Scan for the cell matching the given text and deliver its (X, Y) coordinate at center. 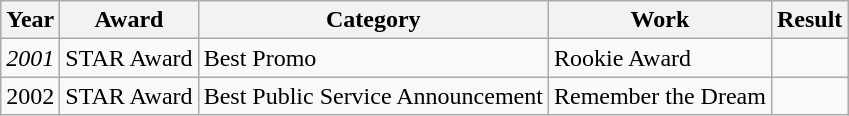
Best Public Service Announcement (373, 96)
Category (373, 20)
Work (660, 20)
Year (30, 20)
Best Promo (373, 58)
Remember the Dream (660, 96)
Result (809, 20)
Award (129, 20)
2002 (30, 96)
2001 (30, 58)
Rookie Award (660, 58)
